Search for the cell housing the specified text and yield its (X, Y) center coordinate. 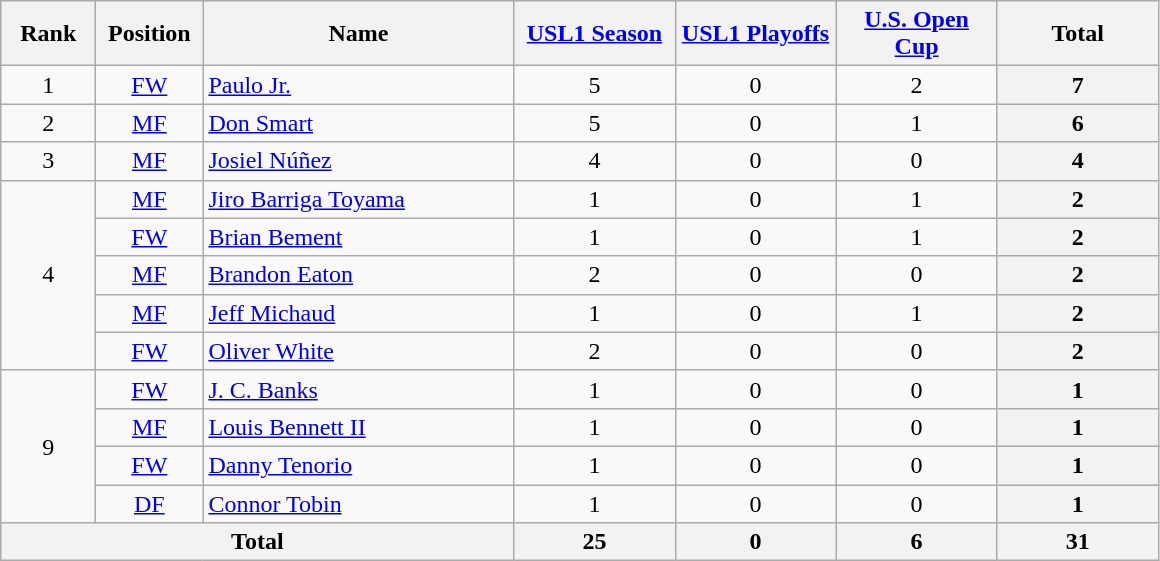
Rank (48, 34)
9 (48, 446)
Danny Tenorio (358, 465)
USL1 Playoffs (756, 34)
Louis Bennett II (358, 427)
Connor Tobin (358, 503)
U.S. Open Cup (916, 34)
Don Smart (358, 123)
Oliver White (358, 351)
DF (150, 503)
Brandon Eaton (358, 275)
USL1 Season (594, 34)
Position (150, 34)
25 (594, 542)
J. C. Banks (358, 389)
3 (48, 161)
Paulo Jr. (358, 85)
31 (1078, 542)
Jiro Barriga Toyama (358, 199)
Brian Bement (358, 237)
Name (358, 34)
Josiel Núñez (358, 161)
Jeff Michaud (358, 313)
7 (1078, 85)
